Return [X, Y] of the center of cell containing provided text 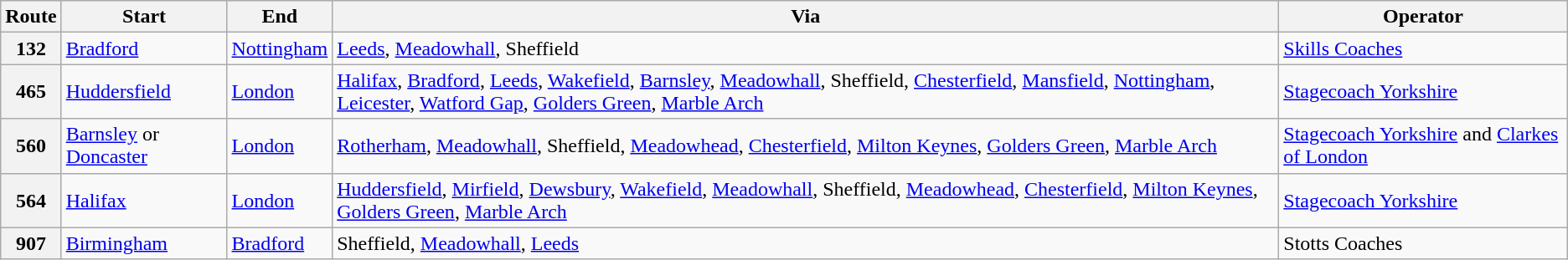
Operator [1423, 17]
Leeds, Meadowhall, Sheffield [806, 48]
564 [31, 201]
465 [31, 92]
Stotts Coaches [1423, 243]
907 [31, 243]
Skills Coaches [1423, 48]
Rotherham, Meadowhall, Sheffield, Meadowhead, Chesterfield, Milton Keynes, Golders Green, Marble Arch [806, 145]
End [280, 17]
Nottingham [280, 48]
Via [806, 17]
Sheffield, Meadowhall, Leeds [806, 243]
Stagecoach Yorkshire and Clarkes of London [1423, 145]
Start [144, 17]
132 [31, 48]
Halifax [144, 201]
560 [31, 145]
Barnsley or Doncaster [144, 145]
Huddersfield [144, 92]
Huddersfield, Mirfield, Dewsbury, Wakefield, Meadowhall, Sheffield, Meadowhead, Chesterfield, Milton Keynes, Golders Green, Marble Arch [806, 201]
Route [31, 17]
Birmingham [144, 243]
